From the cell containing the given text, extract its center point as [X, Y] coordinate. 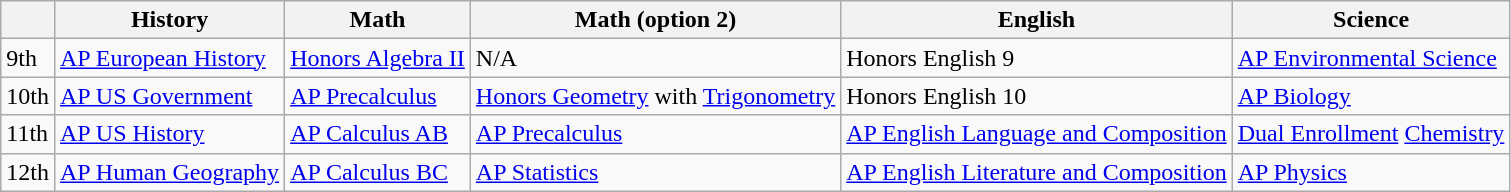
AP Environmental Science [1371, 58]
Honors Algebra II [378, 58]
AP English Literature and Composition [1036, 172]
AP US Government [169, 96]
12th [28, 172]
History [169, 20]
AP European History [169, 58]
AP Calculus BC [378, 172]
AP Physics [1371, 172]
N/A [655, 58]
Math (option 2) [655, 20]
Science [1371, 20]
Honors Geometry with Trigonometry [655, 96]
AP Biology [1371, 96]
AP Calculus AB [378, 134]
AP Human Geography [169, 172]
10th [28, 96]
Math [378, 20]
9th [28, 58]
Honors English 10 [1036, 96]
English [1036, 20]
Dual Enrollment Chemistry [1371, 134]
AP US History [169, 134]
AP English Language and Composition [1036, 134]
Honors English 9 [1036, 58]
11th [28, 134]
AP Statistics [655, 172]
